Find where the given text appears and provide that cell's center as (x, y) coordinate. 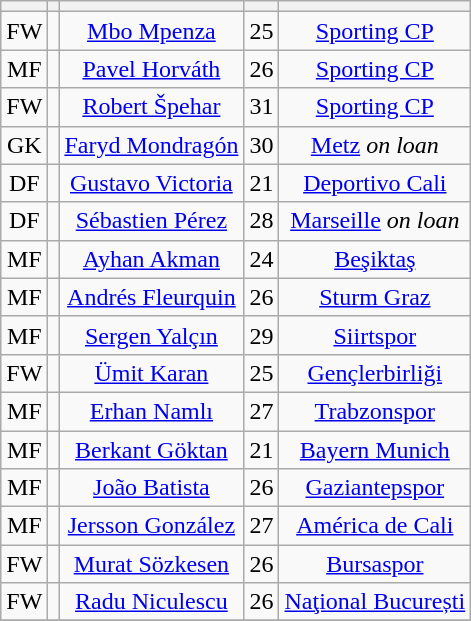
Metz on loan (375, 145)
24 (262, 259)
Murat Sözkesen (152, 564)
Andrés Fleurquin (152, 297)
Marseille on loan (375, 221)
Bayern Munich (375, 449)
João Batista (152, 488)
28 (262, 221)
Radu Niculescu (152, 602)
Erhan Namlı (152, 411)
GK (24, 145)
Berkant Göktan (152, 449)
Sébastien Pérez (152, 221)
Sturm Graz (375, 297)
América de Cali (375, 526)
Beşiktaş (375, 259)
Sergen Yalçın (152, 335)
29 (262, 335)
Robert Špehar (152, 107)
Trabzonspor (375, 411)
Naţional București (375, 602)
Ümit Karan (152, 373)
Gençlerbirliği (375, 373)
Bursaspor (375, 564)
Jersson González (152, 526)
Deportivo Cali (375, 183)
30 (262, 145)
Ayhan Akman (152, 259)
Gaziantepspor (375, 488)
Mbo Mpenza (152, 31)
31 (262, 107)
Pavel Horváth (152, 69)
Siirtspor (375, 335)
Gustavo Victoria (152, 183)
Faryd Mondragón (152, 145)
